Extract the (x, y) coordinate from the center of the cell holding the provided text.  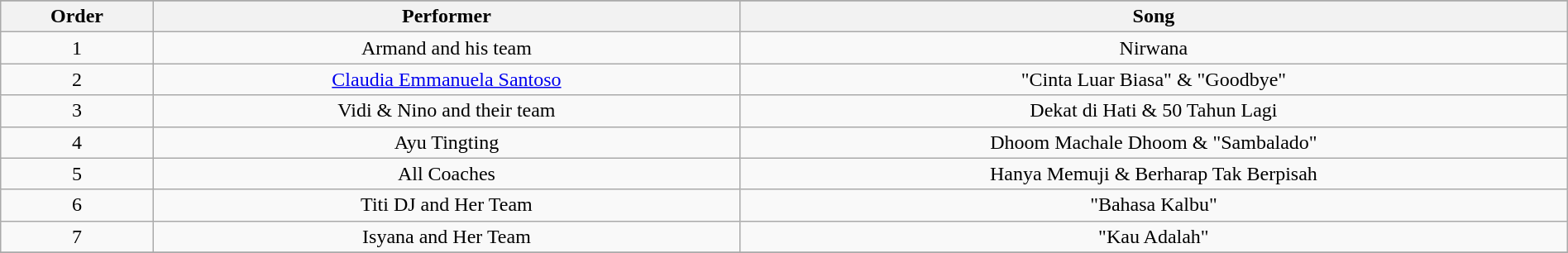
Isyana and Her Team (447, 236)
Armand and his team (447, 48)
5 (78, 174)
Order (78, 17)
4 (78, 142)
Nirwana (1154, 48)
All Coaches (447, 174)
Song (1154, 17)
1 (78, 48)
Hanya Memuji & Berharap Tak Berpisah (1154, 174)
2 (78, 79)
Ayu Tingting (447, 142)
Vidi & Nino and their team (447, 111)
3 (78, 111)
Performer (447, 17)
Claudia Emmanuela Santoso (447, 79)
7 (78, 236)
Titi DJ and Her Team (447, 205)
"Kau Adalah" (1154, 236)
"Bahasa Kalbu" (1154, 205)
6 (78, 205)
"Cinta Luar Biasa" & "Goodbye" (1154, 79)
Dhoom Machale Dhoom & "Sambalado" (1154, 142)
Dekat di Hati & 50 Tahun Lagi (1154, 111)
